Provide the [x, y] coordinate of the cell's center where the given text is located.  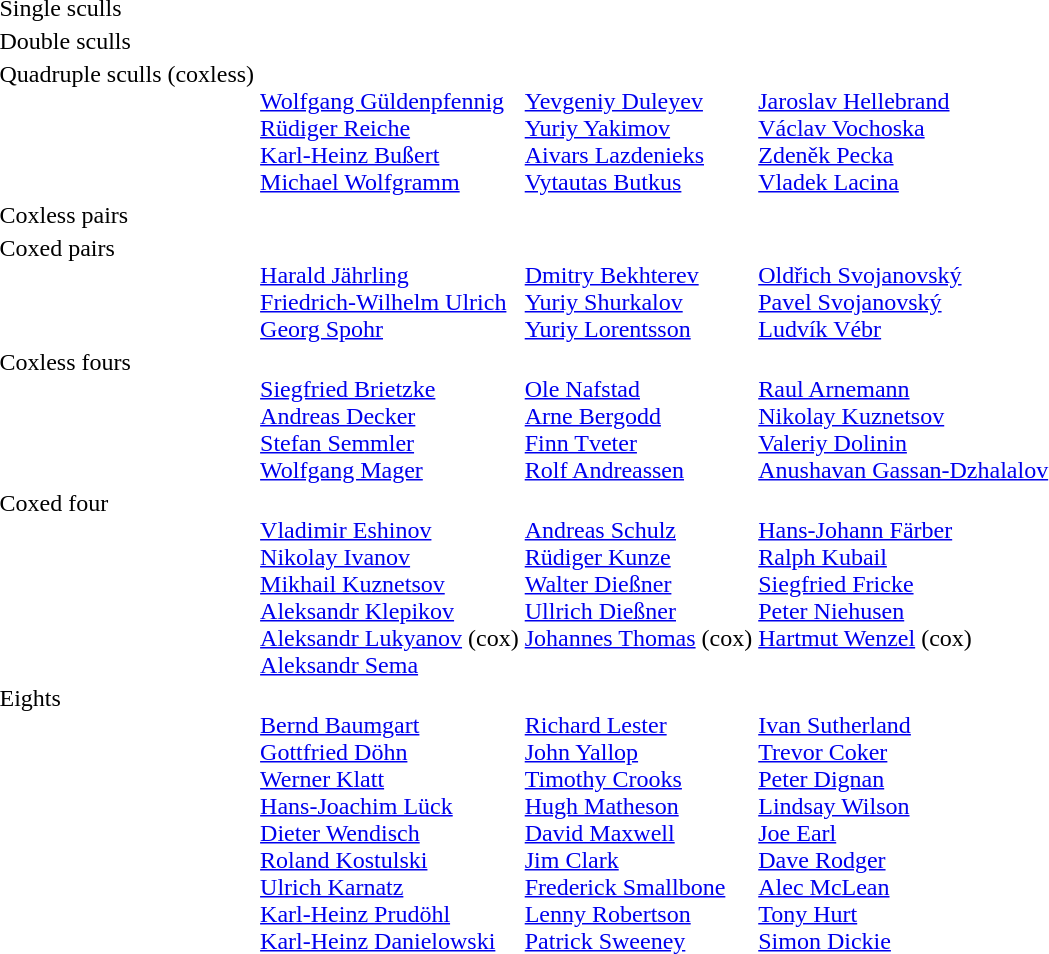
Vladimir EshinovNikolay IvanovMikhail KuznetsovAleksandr KlepikovAleksandr Lukyanov (cox)Aleksandr Sema [390, 584]
Wolfgang GüldenpfennigRüdiger ReicheKarl-Heinz BußertMichael Wolfgramm [390, 128]
Ole NafstadArne BergoddFinn TveterRolf Andreassen [638, 416]
Dmitry BekhterevYuriy ShurkalovYuriy Lorentsson [638, 288]
Harald JährlingFriedrich-Wilhelm UlrichGeorg Spohr [390, 288]
Yevgeniy DuleyevYuriy YakimovAivars LazdenieksVytautas Butkus [638, 128]
Siegfried BrietzkeAndreas DeckerStefan SemmlerWolfgang Mager [390, 416]
Andreas SchulzRüdiger KunzeWalter DießnerUllrich DießnerJohannes Thomas (cox) [638, 584]
